Return the (X, Y) coordinate for the center point of the cell that contains the specified text.  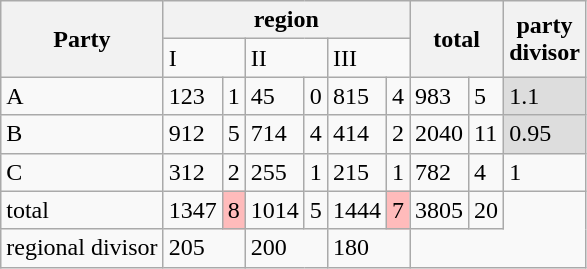
414 (356, 134)
I (204, 58)
partydivisor (545, 39)
Party (82, 39)
255 (274, 172)
312 (192, 172)
1347 (192, 210)
1444 (356, 210)
0 (316, 96)
180 (368, 248)
983 (440, 96)
II (286, 58)
123 (192, 96)
912 (192, 134)
815 (356, 96)
200 (286, 248)
45 (274, 96)
B (82, 134)
20 (486, 210)
1.1 (545, 96)
III (368, 58)
regional divisor (82, 248)
7 (398, 210)
2040 (440, 134)
782 (440, 172)
11 (486, 134)
205 (204, 248)
1014 (274, 210)
0.95 (545, 134)
3805 (440, 210)
region (286, 20)
215 (356, 172)
714 (274, 134)
C (82, 172)
8 (234, 210)
A (82, 96)
